Pinpoint the cell where the given text exists, returning its (X, Y) midpoint coordinate. 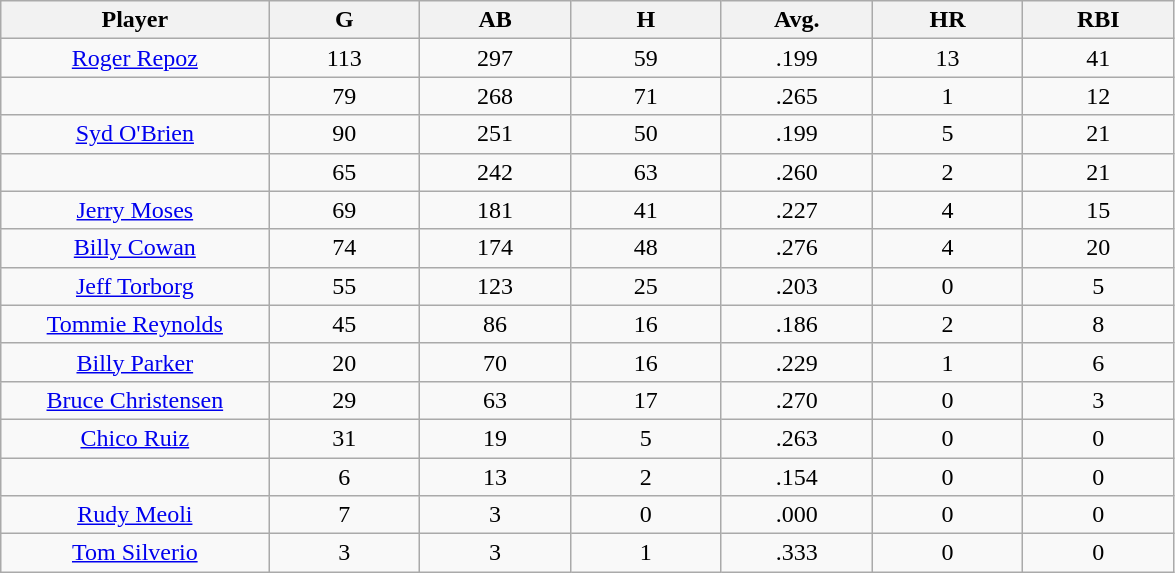
Tom Silverio (135, 553)
G (344, 20)
Tommie Reynolds (135, 324)
Billy Cowan (135, 248)
45 (344, 324)
65 (344, 172)
174 (496, 248)
7 (344, 515)
.270 (796, 400)
.000 (796, 515)
268 (496, 96)
59 (646, 58)
.186 (796, 324)
19 (496, 438)
31 (344, 438)
Bruce Christensen (135, 400)
RBI (1098, 20)
Player (135, 20)
69 (344, 210)
Chico Ruiz (135, 438)
.229 (796, 362)
48 (646, 248)
8 (1098, 324)
Rudy Meoli (135, 515)
181 (496, 210)
.263 (796, 438)
74 (344, 248)
.203 (796, 286)
Jerry Moses (135, 210)
AB (496, 20)
Syd O'Brien (135, 134)
.260 (796, 172)
Avg. (796, 20)
70 (496, 362)
86 (496, 324)
79 (344, 96)
.276 (796, 248)
29 (344, 400)
.227 (796, 210)
Jeff Torborg (135, 286)
.265 (796, 96)
297 (496, 58)
.333 (796, 553)
123 (496, 286)
55 (344, 286)
Roger Repoz (135, 58)
251 (496, 134)
242 (496, 172)
12 (1098, 96)
H (646, 20)
25 (646, 286)
90 (344, 134)
15 (1098, 210)
HR (948, 20)
17 (646, 400)
50 (646, 134)
Billy Parker (135, 362)
71 (646, 96)
113 (344, 58)
.154 (796, 477)
